Scan for the cell matching the given text and deliver its (X, Y) coordinate at center. 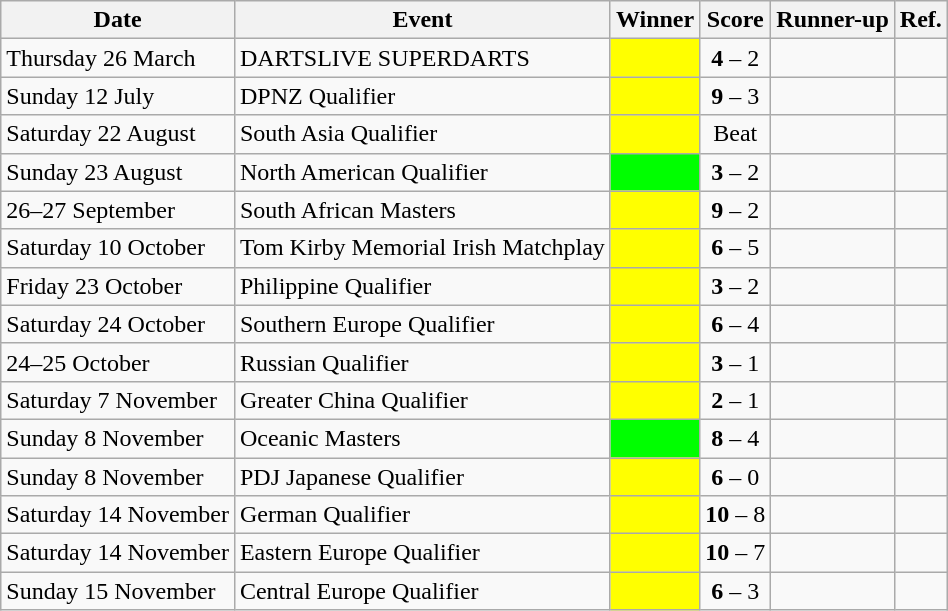
Sunday 23 August (118, 172)
PDJ Japanese Qualifier (422, 477)
Oceanic Masters (422, 438)
9 – 2 (736, 210)
10 – 7 (736, 553)
German Qualifier (422, 515)
Greater China Qualifier (422, 400)
Russian Qualifier (422, 362)
Ref. (920, 20)
Date (118, 20)
Tom Kirby Memorial Irish Matchplay (422, 248)
Winner (654, 20)
Score (736, 20)
4 – 2 (736, 58)
Sunday 15 November (118, 591)
Saturday 22 August (118, 134)
North American Qualifier (422, 172)
8 – 4 (736, 438)
South African Masters (422, 210)
DPNZ Qualifier (422, 96)
9 – 3 (736, 96)
6 – 5 (736, 248)
Sunday 12 July (118, 96)
Saturday 7 November (118, 400)
DARTSLIVE SUPERDARTS (422, 58)
10 – 8 (736, 515)
Central Europe Qualifier (422, 591)
Beat (736, 134)
6 – 0 (736, 477)
Runner-up (833, 20)
6 – 3 (736, 591)
Philippine Qualifier (422, 286)
Eastern Europe Qualifier (422, 553)
2 – 1 (736, 400)
Friday 23 October (118, 286)
Event (422, 20)
South Asia Qualifier (422, 134)
26–27 September (118, 210)
Southern Europe Qualifier (422, 324)
6 – 4 (736, 324)
3 – 1 (736, 362)
24–25 October (118, 362)
Thursday 26 March (118, 58)
Saturday 24 October (118, 324)
Saturday 10 October (118, 248)
